Find where the given text appears and provide that cell's center as (X, Y) coordinate. 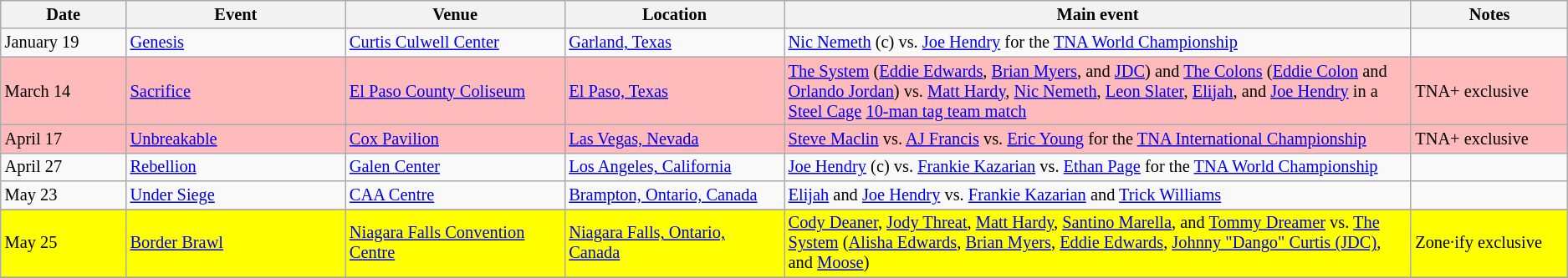
Cox Pavilion (455, 139)
El Paso, Texas (674, 91)
January 19 (64, 43)
Las Vegas, Nevada (674, 139)
Venue (455, 14)
Border Brawl (236, 243)
Joe Hendry (c) vs. Frankie Kazarian vs. Ethan Page for the TNA World Championship (1098, 167)
Unbreakable (236, 139)
Location (674, 14)
Date (64, 14)
May 23 (64, 195)
Sacrifice (236, 91)
April 27 (64, 167)
Garland, Texas (674, 43)
Curtis Culwell Center (455, 43)
El Paso County Coliseum (455, 91)
Notes (1489, 14)
Rebellion (236, 167)
Elijah and Joe Hendry vs. Frankie Kazarian and Trick Williams (1098, 195)
March 14 (64, 91)
April 17 (64, 139)
Genesis (236, 43)
Under Siege (236, 195)
Niagara Falls, Ontario, Canada (674, 243)
Los Angeles, California (674, 167)
Main event (1098, 14)
May 25 (64, 243)
Nic Nemeth (c) vs. Joe Hendry for the TNA World Championship (1098, 43)
Steve Maclin vs. AJ Francis vs. Eric Young for the TNA International Championship (1098, 139)
Niagara Falls Convention Centre (455, 243)
Brampton, Ontario, Canada (674, 195)
CAA Centre (455, 195)
Galen Center (455, 167)
Zone·ify exclusive (1489, 243)
Event (236, 14)
